Scan for the cell matching the given text and deliver its [x, y] coordinate at center. 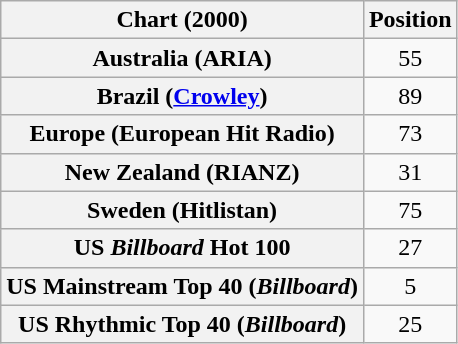
5 [410, 286]
31 [410, 172]
Chart (2000) [182, 20]
US Billboard Hot 100 [182, 248]
Sweden (Hitlistan) [182, 210]
Position [410, 20]
55 [410, 58]
US Mainstream Top 40 (Billboard) [182, 286]
75 [410, 210]
US Rhythmic Top 40 (Billboard) [182, 324]
89 [410, 96]
Brazil (Crowley) [182, 96]
27 [410, 248]
25 [410, 324]
Australia (ARIA) [182, 58]
Europe (European Hit Radio) [182, 134]
New Zealand (RIANZ) [182, 172]
73 [410, 134]
